Find where the given text appears and provide that cell's center as [X, Y] coordinate. 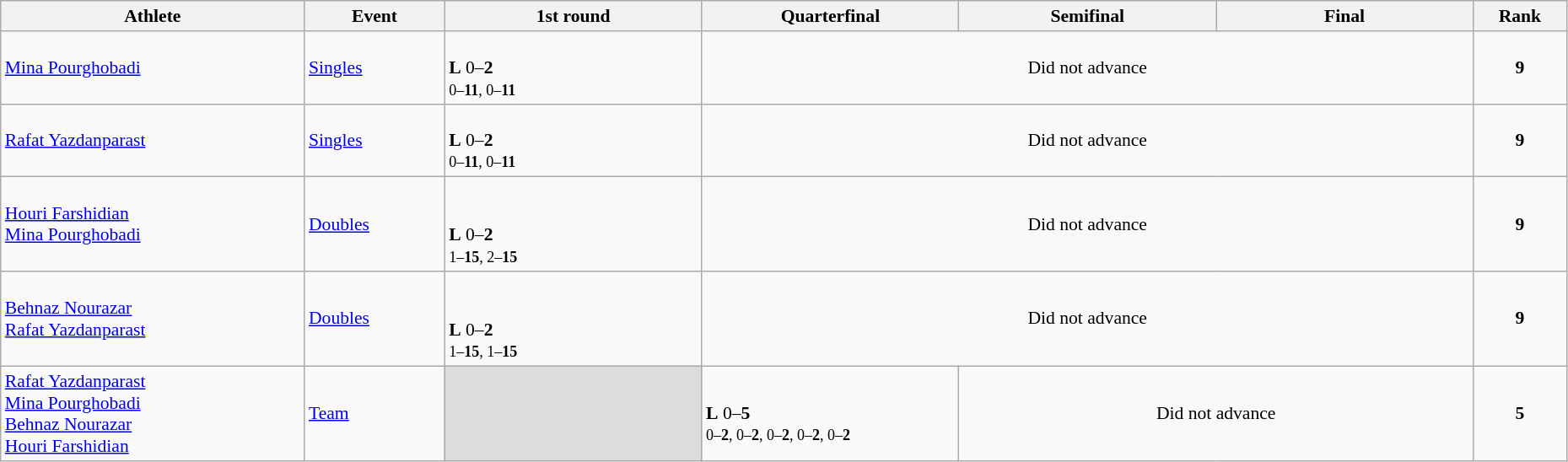
Event [374, 16]
L 0–21–15, 2–15 [574, 224]
Quarterfinal [830, 16]
Team [374, 413]
Rafat Yazdanparast [153, 140]
Behnaz NourazarRafat Yazdanparast [153, 319]
5 [1520, 413]
Rafat YazdanparastMina PourghobadiBehnaz NourazarHouri Farshidian [153, 413]
L 0–50–2, 0–2, 0–2, 0–2, 0–2 [830, 413]
Rank [1520, 16]
L 0–21–15, 1–15 [574, 319]
1st round [574, 16]
Houri FarshidianMina Pourghobadi [153, 224]
Mina Pourghobadi [153, 67]
Semifinal [1088, 16]
Athlete [153, 16]
Final [1344, 16]
